Identify which cell holds the provided text, then report its (X, Y) central coordinate. 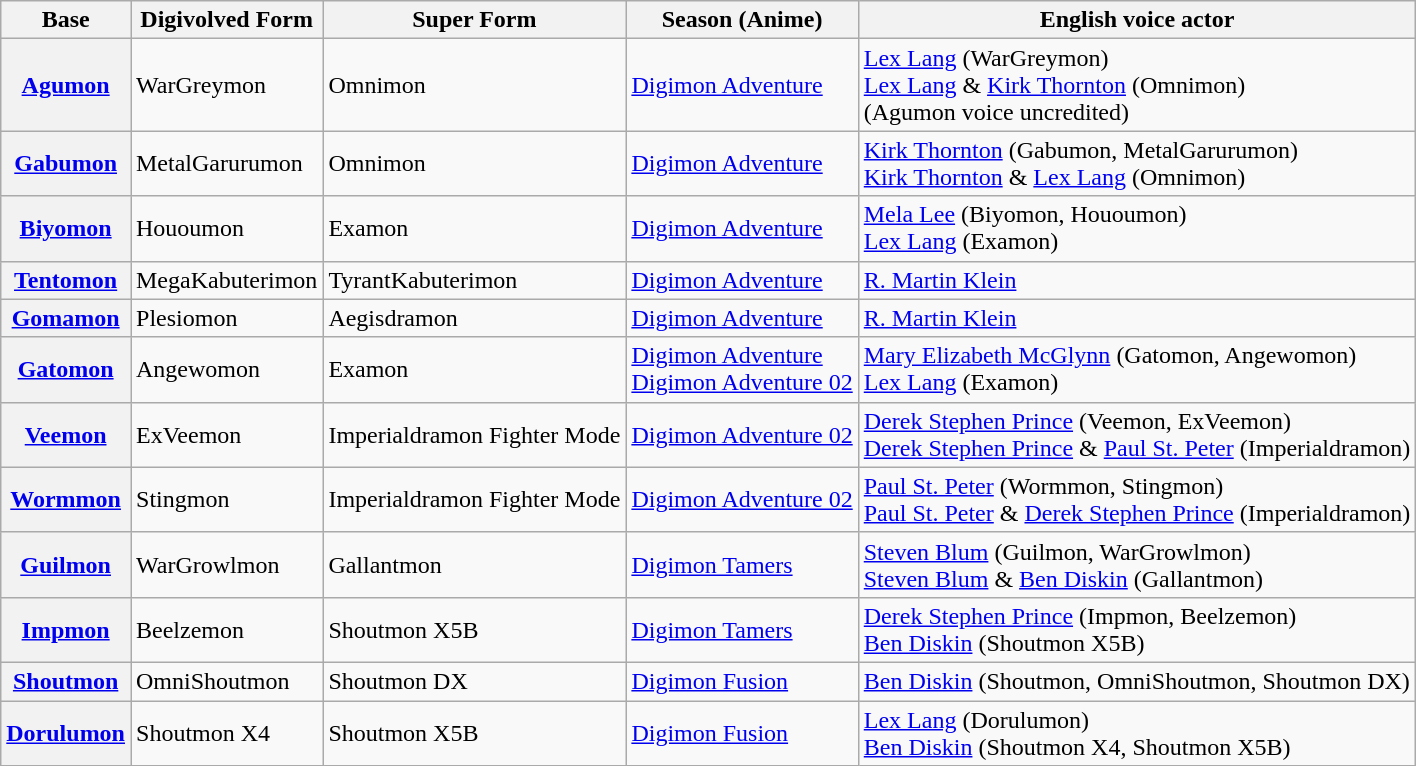
Mary Elizabeth McGlynn (Gatomon, Angewomon) Lex Lang (Examon) (1137, 370)
Plesiomon (226, 318)
Season (Anime) (742, 20)
Gallantmon (474, 564)
Veemon (66, 434)
WarGrowlmon (226, 564)
Mela Lee (Biyomon, Hououmon) Lex Lang (Examon) (1137, 228)
Base (66, 20)
Beelzemon (226, 630)
Kirk Thornton (Gabumon, MetalGarurumon)Kirk Thornton & Lex Lang (Omnimon) (1137, 164)
Shoutmon X4 (226, 732)
MetalGarurumon (226, 164)
Paul St. Peter (Wormmon, Stingmon)Paul St. Peter & Derek Stephen Prince (Imperialdramon) (1137, 500)
Tentomon (66, 280)
Shoutmon DX (474, 681)
Biyomon (66, 228)
Digimon AdventureDigimon Adventure 02 (742, 370)
Gatomon (66, 370)
Lex Lang (Dorulumon)Ben Diskin (Shoutmon X4, Shoutmon X5B) (1137, 732)
Impmon (66, 630)
Gomamon (66, 318)
Aegisdramon (474, 318)
Angewomon (226, 370)
Shoutmon (66, 681)
Hououmon (226, 228)
Steven Blum (Guilmon, WarGrowlmon)Steven Blum & Ben Diskin (Gallantmon) (1137, 564)
Derek Stephen Prince (Veemon, ExVeemon) Derek Stephen Prince & Paul St. Peter (Imperialdramon) (1137, 434)
Wormmon (66, 500)
Stingmon (226, 500)
TyrantKabuterimon (474, 280)
English voice actor (1137, 20)
Ben Diskin (Shoutmon, OmniShoutmon, Shoutmon DX) (1137, 681)
MegaKabuterimon (226, 280)
ExVeemon (226, 434)
Lex Lang (WarGreymon)Lex Lang & Kirk Thornton (Omnimon)(Agumon voice uncredited) (1137, 85)
Gabumon (66, 164)
Dorulumon (66, 732)
Digivolved Form (226, 20)
OmniShoutmon (226, 681)
Derek Stephen Prince (Impmon, Beelzemon)Ben Diskin (Shoutmon X5B) (1137, 630)
Agumon (66, 85)
Super Form (474, 20)
WarGreymon (226, 85)
Guilmon (66, 564)
